From the cell containing the given text, extract its center point as [X, Y] coordinate. 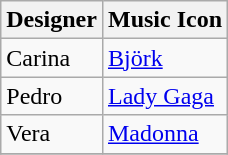
Vera [52, 134]
Pedro [52, 96]
Music Icon [164, 20]
Lady Gaga [164, 96]
Björk [164, 58]
Designer [52, 20]
Madonna [164, 134]
Carina [52, 58]
